Detect which cell encompasses the target text, then output its (X, Y) center coordinate. 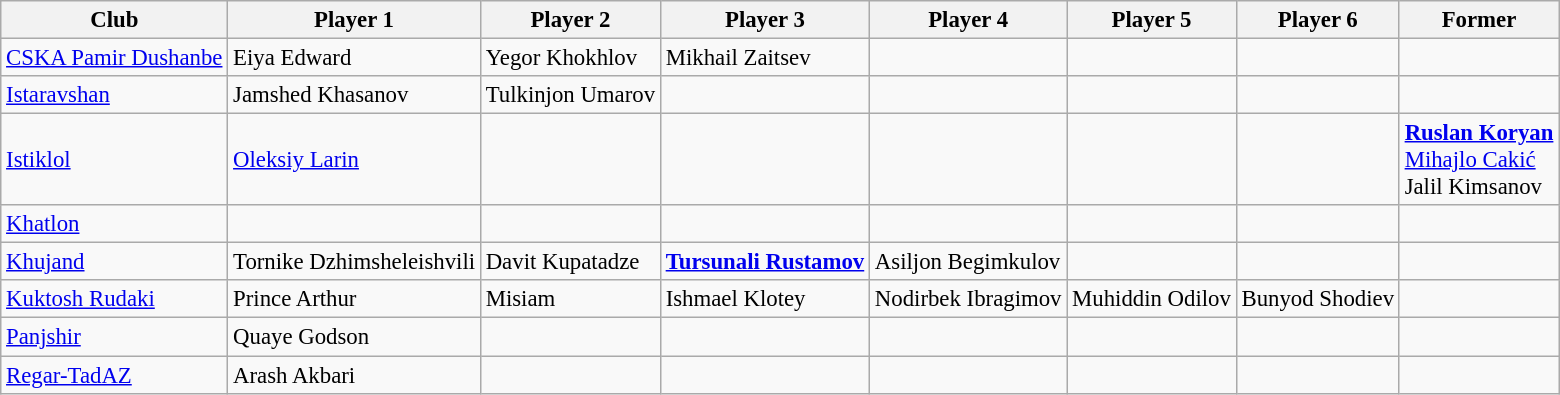
Davit Kupatadze (570, 262)
Player 3 (764, 20)
Istiklol (114, 160)
Player 1 (354, 20)
Jamshed Khasanov (354, 95)
Player 2 (570, 20)
Nodirbek Ibragimov (968, 299)
Bunyod Shodiev (1318, 299)
Oleksiy Larin (354, 160)
Asiljon Begimkulov (968, 262)
Eiya Edward (354, 58)
Regar-TadAZ (114, 375)
Istaravshan (114, 95)
Prince Arthur (354, 299)
Khatlon (114, 224)
Quaye Godson (354, 337)
Tornike Dzhimsheleishvili (354, 262)
Ishmael Klotey (764, 299)
Panjshir (114, 337)
Ruslan Koryan Mihajlo Cakić Jalil Kimsanov (1478, 160)
Arash Akbari (354, 375)
Kuktosh Rudaki (114, 299)
Yegor Khokhlov (570, 58)
Player 6 (1318, 20)
Player 5 (1152, 20)
Former (1478, 20)
Muhiddin Odilov (1152, 299)
Tulkinjon Umarov (570, 95)
Mikhail Zaitsev (764, 58)
Misiam (570, 299)
Khujand (114, 262)
CSKA Pamir Dushanbe (114, 58)
Club (114, 20)
Player 4 (968, 20)
Tursunali Rustamov (764, 262)
